Output the (x, y) coordinate of the center of the cell containing the given text.  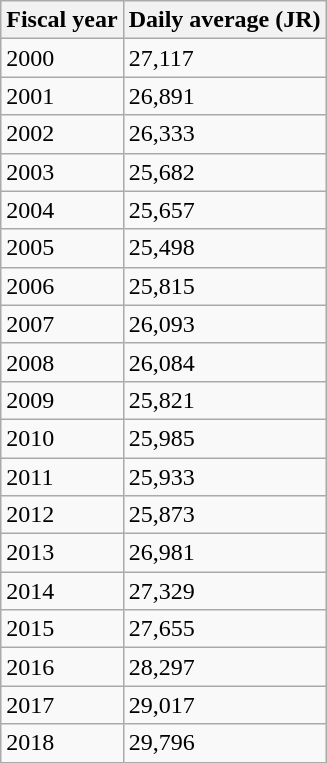
29,796 (224, 743)
25,657 (224, 210)
27,329 (224, 591)
2007 (62, 324)
25,873 (224, 515)
2017 (62, 705)
25,821 (224, 400)
26,084 (224, 362)
26,093 (224, 324)
25,933 (224, 477)
27,655 (224, 629)
2012 (62, 515)
2014 (62, 591)
25,985 (224, 438)
26,333 (224, 134)
26,981 (224, 553)
2010 (62, 438)
Daily average (JR) (224, 20)
2008 (62, 362)
2001 (62, 96)
2006 (62, 286)
Fiscal year (62, 20)
2013 (62, 553)
2000 (62, 58)
2003 (62, 172)
2015 (62, 629)
2018 (62, 743)
28,297 (224, 667)
29,017 (224, 705)
2002 (62, 134)
26,891 (224, 96)
2009 (62, 400)
2005 (62, 248)
25,815 (224, 286)
2011 (62, 477)
2016 (62, 667)
25,682 (224, 172)
2004 (62, 210)
25,498 (224, 248)
27,117 (224, 58)
